For the text-containing cell, return its midpoint in (x, y) coordinate format. 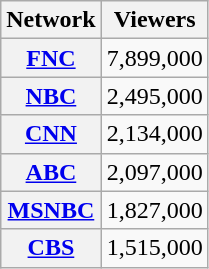
Viewers (154, 20)
MSNBC (51, 210)
FNC (51, 58)
2,134,000 (154, 134)
ABC (51, 172)
CNN (51, 134)
2,097,000 (154, 172)
7,899,000 (154, 58)
1,827,000 (154, 210)
2,495,000 (154, 96)
Network (51, 20)
1,515,000 (154, 248)
NBC (51, 96)
CBS (51, 248)
